From the cell containing the given text, extract its center point as (X, Y) coordinate. 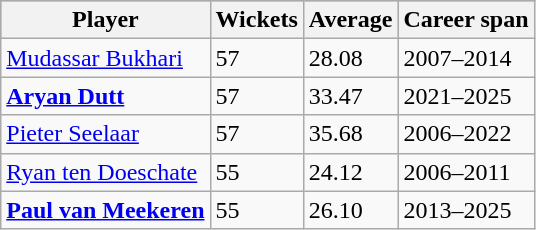
2021–2025 (466, 96)
Mudassar Bukhari (106, 58)
2006–2011 (466, 172)
Paul van Meekeren (106, 210)
Aryan Dutt (106, 96)
2013–2025 (466, 210)
2006–2022 (466, 134)
35.68 (350, 134)
2007–2014 (466, 58)
Career span (466, 20)
Wickets (256, 20)
Player (106, 20)
33.47 (350, 96)
Pieter Seelaar (106, 134)
Average (350, 20)
Ryan ten Doeschate (106, 172)
28.08 (350, 58)
24.12 (350, 172)
26.10 (350, 210)
